Locate the cell with the specified text and output its [x, y] center coordinate. 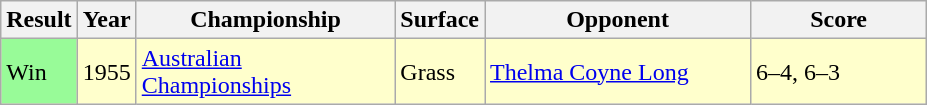
Thelma Coyne Long [617, 72]
Championship [266, 20]
1955 [106, 72]
Win [39, 72]
Surface [440, 20]
Opponent [617, 20]
Result [39, 20]
Australian Championships [266, 72]
Score [839, 20]
Grass [440, 72]
6–4, 6–3 [839, 72]
Year [106, 20]
